Scan for the cell matching the given text and deliver its (X, Y) coordinate at center. 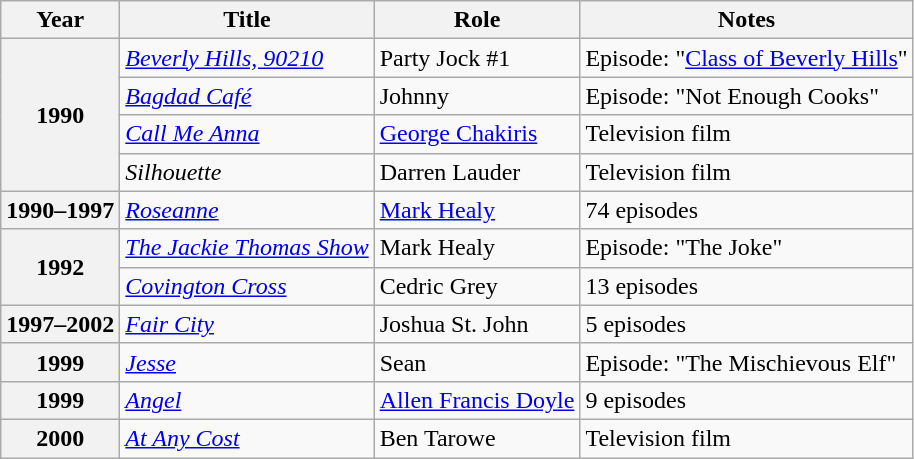
Cedric Grey (477, 286)
At Any Cost (247, 438)
1992 (60, 267)
Episode: "The Joke" (746, 248)
Allen Francis Doyle (477, 400)
George Chakiris (477, 134)
Year (60, 20)
74 episodes (746, 210)
Ben Tarowe (477, 438)
Notes (746, 20)
Episode: "Not Enough Cooks" (746, 96)
13 episodes (746, 286)
Joshua St. John (477, 324)
Call Me Anna (247, 134)
Covington Cross (247, 286)
Silhouette (247, 172)
Role (477, 20)
Title (247, 20)
Beverly Hills, 90210 (247, 58)
1997–2002 (60, 324)
Darren Lauder (477, 172)
Angel (247, 400)
The Jackie Thomas Show (247, 248)
Episode: "Class of Beverly Hills" (746, 58)
Johnny (477, 96)
5 episodes (746, 324)
Roseanne (247, 210)
1990–1997 (60, 210)
Fair City (247, 324)
1990 (60, 115)
Bagdad Café (247, 96)
Episode: "The Mischievous Elf" (746, 362)
2000 (60, 438)
9 episodes (746, 400)
Sean (477, 362)
Party Jock #1 (477, 58)
Jesse (247, 362)
